Pinpoint the cell where the given text exists, returning its [x, y] midpoint coordinate. 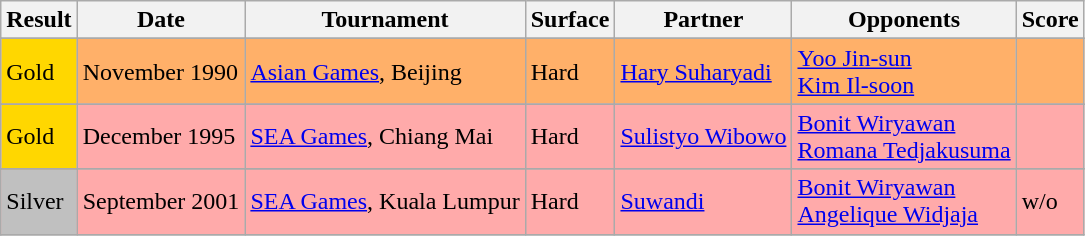
November 1990 [161, 72]
Suwandi [704, 202]
SEA Games, Kuala Lumpur [385, 202]
Surface [570, 20]
Result [39, 20]
Bonit Wiryawan Romana Tedjakusuma [904, 136]
Yoo Jin-sun Kim Il-soon [904, 72]
Silver [39, 202]
Partner [704, 20]
September 2001 [161, 202]
w/o [1050, 202]
Date [161, 20]
Score [1050, 20]
Asian Games, Beijing [385, 72]
Opponents [904, 20]
SEA Games, Chiang Mai [385, 136]
Bonit Wiryawan Angelique Widjaja [904, 202]
Tournament [385, 20]
December 1995 [161, 136]
Sulistyo Wibowo [704, 136]
Hary Suharyadi [704, 72]
